Pinpoint the cell where the given text exists, returning its [X, Y] midpoint coordinate. 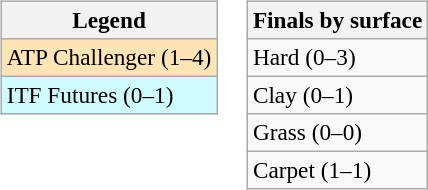
ATP Challenger (1–4) [108, 57]
Carpet (1–1) [337, 171]
Grass (0–0) [337, 133]
Clay (0–1) [337, 95]
ITF Futures (0–1) [108, 95]
Hard (0–3) [337, 57]
Legend [108, 20]
Finals by surface [337, 20]
